Extract the [x, y] coordinate from the center of the cell holding the provided text.  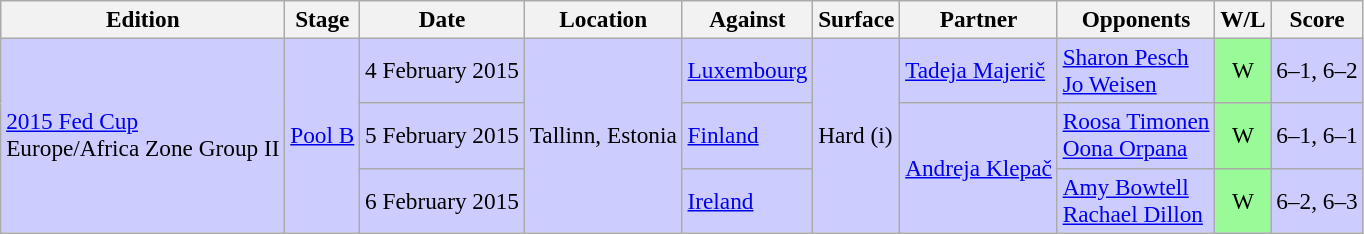
Andreja Klepač [978, 168]
Amy Bowtell Rachael Dillon [1136, 200]
Against [748, 19]
6–2, 6–3 [1317, 200]
Partner [978, 19]
Edition [143, 19]
Score [1317, 19]
Tallinn, Estonia [603, 135]
Opponents [1136, 19]
Roosa Timonen Oona Orpana [1136, 136]
Luxembourg [748, 70]
Tadeja Majerič [978, 70]
Date [442, 19]
5 February 2015 [442, 136]
Hard (i) [856, 135]
Ireland [748, 200]
Sharon Pesch Jo Weisen [1136, 70]
W/L [1243, 19]
6 February 2015 [442, 200]
4 February 2015 [442, 70]
Surface [856, 19]
6–1, 6–2 [1317, 70]
Pool B [322, 135]
Stage [322, 19]
Location [603, 19]
2015 Fed Cup Europe/Africa Zone Group II [143, 135]
Finland [748, 136]
6–1, 6–1 [1317, 136]
